Search for the cell housing the specified text and yield its (x, y) center coordinate. 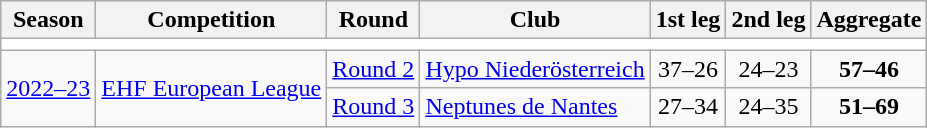
2nd leg (768, 20)
24–23 (768, 69)
Competition (212, 20)
51–69 (869, 107)
Hypo Niederösterreich (535, 69)
Aggregate (869, 20)
Round (374, 20)
Club (535, 20)
1st leg (688, 20)
EHF European League (212, 88)
Round 2 (374, 69)
Season (48, 20)
57–46 (869, 69)
2022–23 (48, 88)
Round 3 (374, 107)
27–34 (688, 107)
37–26 (688, 69)
Neptunes de Nantes (535, 107)
24–35 (768, 107)
